Return the (x, y) coordinate for the center point of the cell that contains the specified text.  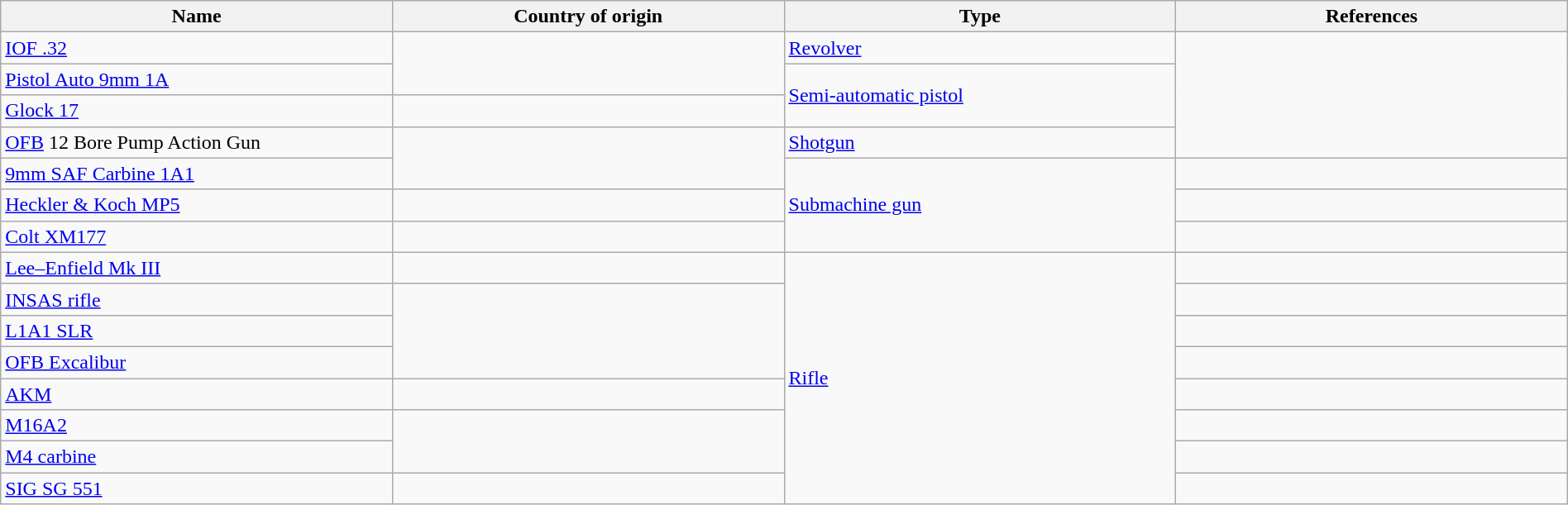
Type (980, 17)
Revolver (980, 48)
Submachine gun (980, 205)
M16A2 (197, 426)
L1A1 SLR (197, 331)
References (1372, 17)
Semi-automatic pistol (980, 95)
Lee–Enfield Mk III (197, 268)
Shotgun (980, 142)
Glock 17 (197, 111)
Colt XM177 (197, 236)
SIG SG 551 (197, 488)
Name (197, 17)
Country of origin (588, 17)
OFB Excalibur (197, 362)
OFB 12 Bore Pump Action Gun (197, 142)
AKM (197, 394)
INSAS rifle (197, 299)
IOF .32 (197, 48)
Heckler & Koch MP5 (197, 205)
M4 carbine (197, 457)
Pistol Auto 9mm 1A (197, 79)
Rifle (980, 378)
9mm SAF Carbine 1A1 (197, 174)
